Return the (x, y) coordinate for the center point of the cell that contains the specified text.  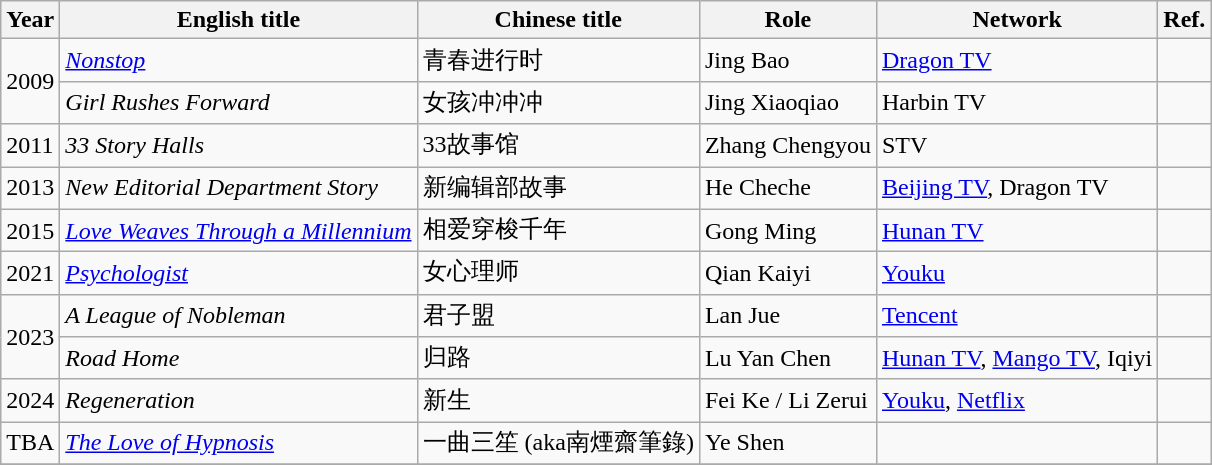
Jing Xiaoqiao (788, 102)
TBA (30, 444)
归路 (558, 358)
Beijing TV, Dragon TV (1016, 188)
Network (1016, 20)
一曲三笙 (aka南煙齋筆錄) (558, 444)
Lan Jue (788, 316)
2023 (30, 336)
New Editorial Department Story (238, 188)
2024 (30, 400)
君子盟 (558, 316)
Regeneration (238, 400)
Jing Bao (788, 60)
Year (30, 20)
Lu Yan Chen (788, 358)
Zhang Chengyou (788, 146)
Ye Shen (788, 444)
English title (238, 20)
Gong Ming (788, 230)
相爱穿梭千年 (558, 230)
Nonstop (238, 60)
Role (788, 20)
2021 (30, 274)
2013 (30, 188)
青春进行时 (558, 60)
女心理师 (558, 274)
2011 (30, 146)
Youku (1016, 274)
新编辑部故事 (558, 188)
He Cheche (788, 188)
新生 (558, 400)
Qian Kaiyi (788, 274)
33 Story Halls (238, 146)
Dragon TV (1016, 60)
Hunan TV, Mango TV, Iqiyi (1016, 358)
The Love of Hypnosis (238, 444)
Youku, Netflix (1016, 400)
Harbin TV (1016, 102)
Fei Ke / Li Zerui (788, 400)
A League of Nobleman (238, 316)
女孩冲冲冲 (558, 102)
2015 (30, 230)
Ref. (1184, 20)
Love Weaves Through a Millennium (238, 230)
STV (1016, 146)
Tencent (1016, 316)
Chinese title (558, 20)
Hunan TV (1016, 230)
Road Home (238, 358)
Girl Rushes Forward (238, 102)
33故事馆 (558, 146)
2009 (30, 82)
Psychologist (238, 274)
